Pinpoint the cell where the given text exists, returning its [X, Y] midpoint coordinate. 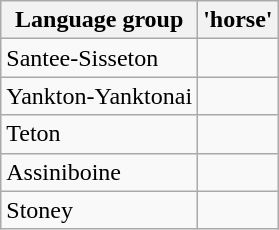
'horse' [238, 20]
Stoney [100, 210]
Yankton-Yanktonai [100, 96]
Teton [100, 134]
Santee-Sisseton [100, 58]
Assiniboine [100, 172]
Language group [100, 20]
